Search for the cell housing the specified text and yield its [X, Y] center coordinate. 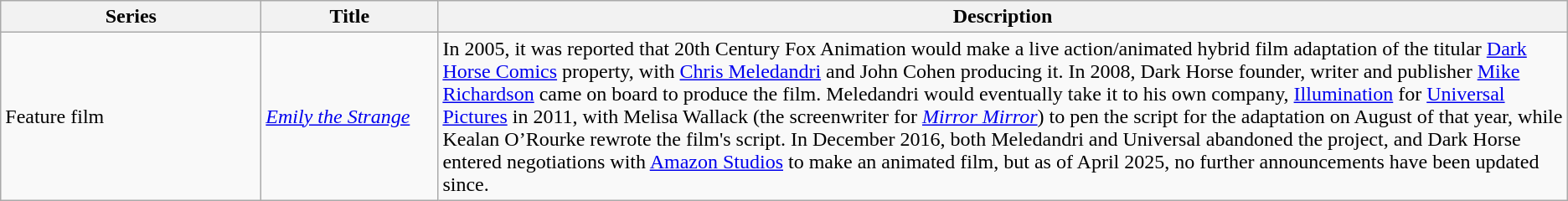
Series [131, 17]
Emily the Strange [350, 116]
Title [350, 17]
Description [1003, 17]
Feature film [131, 116]
